Extract the [X, Y] coordinate from the center of the cell holding the provided text.  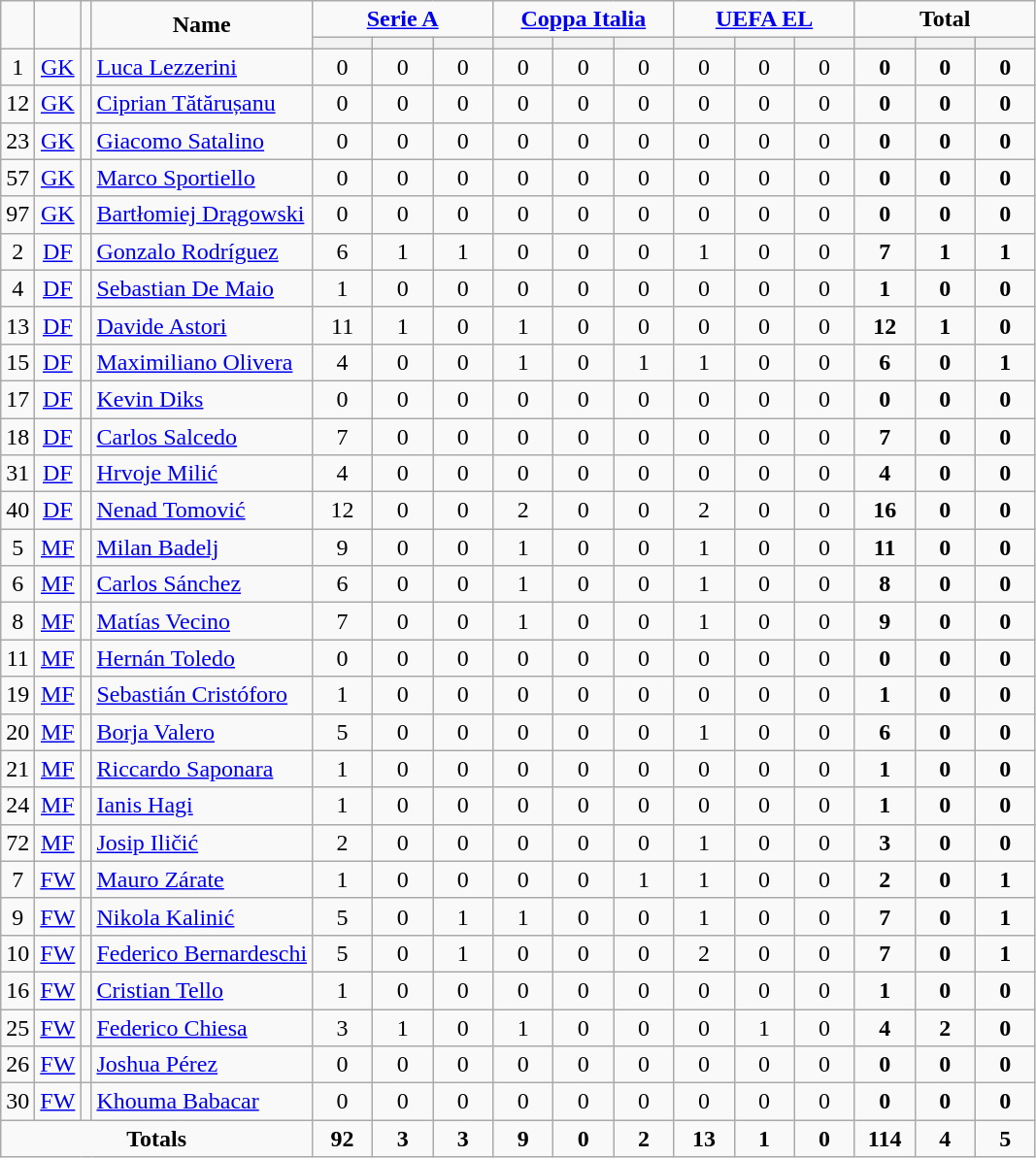
Total [945, 19]
Name [202, 25]
Nenad Tomović [202, 511]
Hrvoje Milić [202, 474]
Riccardo Saponara [202, 769]
Sebastian De Maio [202, 288]
31 [17, 474]
Davide Astori [202, 325]
Khouma Babacar [202, 1102]
Maximiliano Olivera [202, 362]
21 [17, 769]
17 [17, 399]
Giacomo Satalino [202, 141]
Borja Valero [202, 732]
19 [17, 695]
Joshua Pérez [202, 1065]
40 [17, 511]
10 [17, 953]
Sebastián Cristóforo [202, 695]
Federico Bernardeschi [202, 953]
Marco Sportiello [202, 178]
23 [17, 141]
Nikola Kalinić [202, 916]
25 [17, 1028]
18 [17, 436]
Ianis Hagi [202, 806]
Josip Iličić [202, 843]
Serie A [403, 19]
20 [17, 732]
15 [17, 362]
Carlos Sánchez [202, 584]
Kevin Diks [202, 399]
Totals [157, 1139]
Carlos Salcedo [202, 436]
Luca Lezzerini [202, 67]
24 [17, 806]
26 [17, 1065]
97 [17, 215]
Bartłomiej Drągowski [202, 215]
Milan Badelj [202, 547]
57 [17, 178]
30 [17, 1102]
Matías Vecino [202, 621]
Coppa Italia [584, 19]
92 [343, 1139]
UEFA EL [764, 19]
Federico Chiesa [202, 1028]
Cristian Tello [202, 990]
114 [885, 1139]
Mauro Zárate [202, 879]
Ciprian Tătărușanu [202, 104]
Gonzalo Rodríguez [202, 251]
Hernán Toledo [202, 658]
72 [17, 843]
